Search for the cell housing the specified text and yield its [x, y] center coordinate. 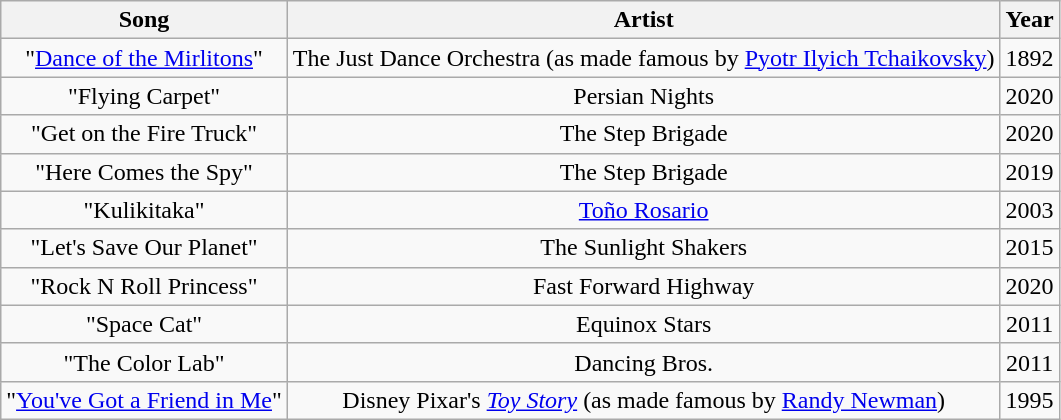
"Let's Save Our Planet" [144, 248]
2015 [1030, 248]
"Kulikitaka" [144, 210]
"Get on the Fire Truck" [144, 134]
The Sunlight Shakers [644, 248]
"Space Cat" [144, 324]
1995 [1030, 400]
"Here Comes the Spy" [144, 172]
"You've Got a Friend in Me" [144, 400]
Equinox Stars [644, 324]
"The Color Lab" [144, 362]
"Rock N Roll Princess" [144, 286]
"Flying Carpet" [144, 96]
2019 [1030, 172]
The Just Dance Orchestra (as made famous by Pyotr Ilyich Tchaikovsky) [644, 58]
Dancing Bros. [644, 362]
"Dance of the Mirlitons" [144, 58]
Persian Nights [644, 96]
1892 [1030, 58]
Disney Pixar's Toy Story (as made famous by Randy Newman) [644, 400]
Song [144, 20]
Toño Rosario [644, 210]
Artist [644, 20]
2003 [1030, 210]
Year [1030, 20]
Fast Forward Highway [644, 286]
